Determine the (x, y) coordinate at the center of the cell enclosing the given text.  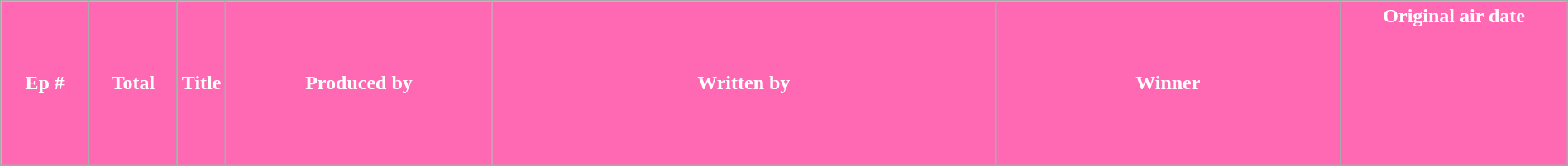
Produced by (359, 83)
Total (132, 83)
Winner (1168, 83)
Written by (744, 83)
Original air date (1454, 83)
Title (202, 83)
Ep # (45, 83)
